Identify which cell holds the provided text, then report its (X, Y) central coordinate. 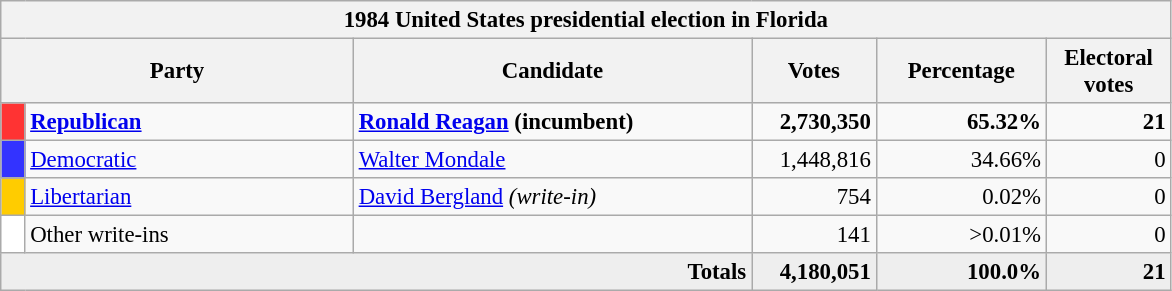
754 (814, 197)
0.02% (961, 197)
Republican (189, 122)
Walter Mondale (552, 160)
Candidate (552, 72)
65.32% (961, 122)
Other write-ins (189, 235)
1,448,816 (814, 160)
Electoral votes (1108, 72)
Party (178, 72)
>0.01% (961, 235)
David Bergland (write-in) (552, 197)
34.66% (961, 160)
Ronald Reagan (incumbent) (552, 122)
1984 United States presidential election in Florida (586, 20)
21 (1108, 122)
Percentage (961, 72)
141 (814, 235)
2,730,350 (814, 122)
Democratic (189, 160)
Libertarian (189, 197)
Votes (814, 72)
